For the text-containing cell, return its midpoint in [X, Y] coordinate format. 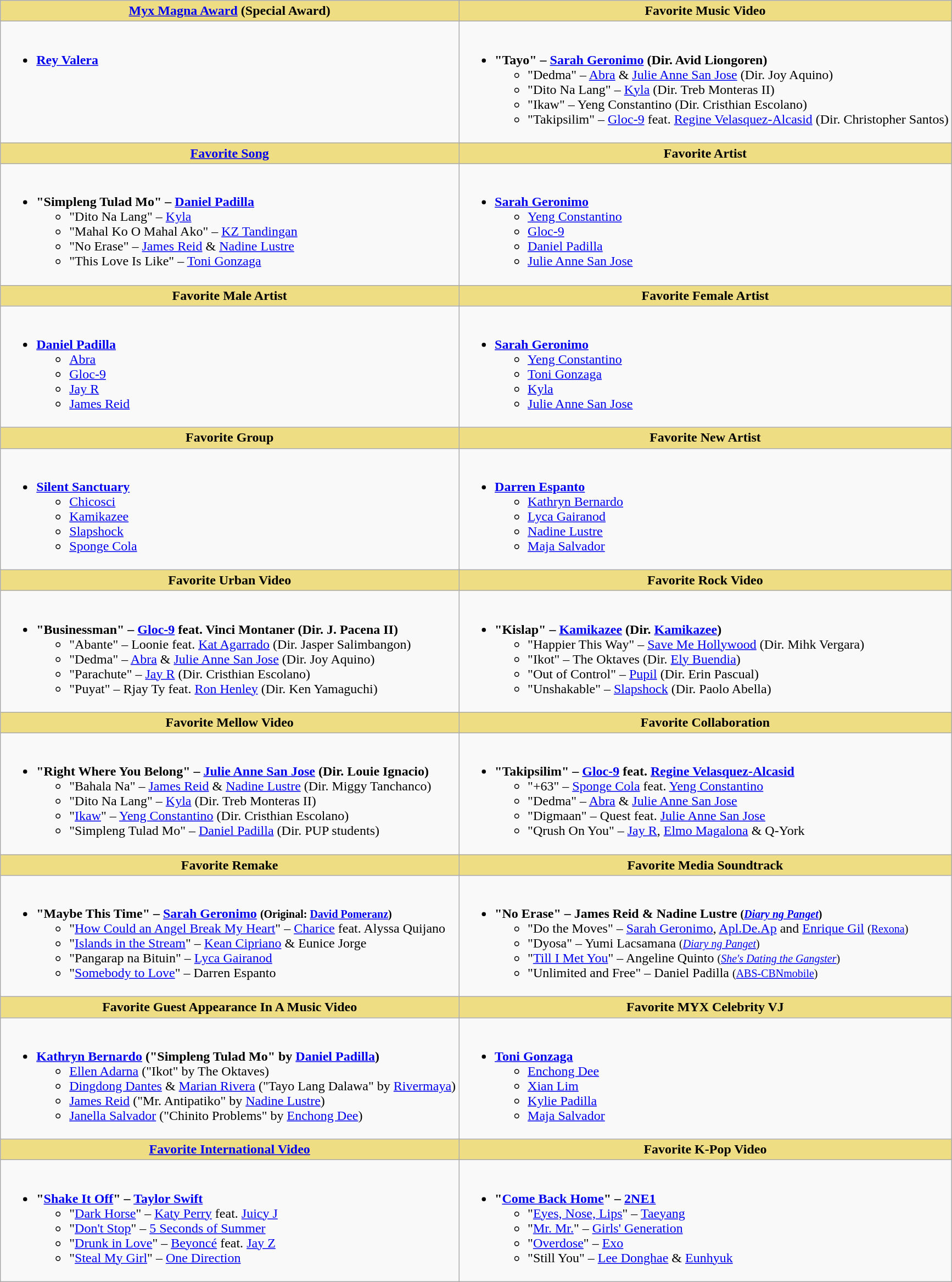
Daniel PadillaAbraGloc-9Jay RJames Reid [229, 367]
Favorite MYX Celebrity VJ [705, 1007]
Myx Magna Award (Special Award) [229, 11]
Favorite International Video [229, 1150]
"Come Back Home" – 2NE1"Eyes, Nose, Lips" – Taeyang"Mr. Mr." – Girls' Generation"Overdose" – Exo"Still You" – Lee Donghae & Eunhyuk [705, 1220]
Favorite Female Artist [705, 296]
Toni GonzagaEnchong DeeXian LimKylie PadillaMaja Salvador [705, 1079]
Favorite Collaboration [705, 722]
Favorite Guest Appearance In A Music Video [229, 1007]
Favorite Remake [229, 865]
Favorite New Artist [705, 438]
Favorite Media Soundtrack [705, 865]
Favorite Group [229, 438]
Silent SanctuaryChicosciKamikazeeSlapshockSponge Cola [229, 509]
Favorite Urban Video [229, 580]
Favorite K-Pop Video [705, 1150]
Favorite Song [229, 153]
Rey Valera [229, 82]
Favorite Rock Video [705, 580]
Favorite Mellow Video [229, 722]
Favorite Artist [705, 153]
Favorite Male Artist [229, 296]
Sarah GeronimoYeng ConstantinoGloc-9Daniel PadillaJulie Anne San Jose [705, 224]
Sarah GeronimoYeng ConstantinoToni GonzagaKylaJulie Anne San Jose [705, 367]
Darren EspantoKathryn BernardoLyca GairanodNadine LustreMaja Salvador [705, 509]
Favorite Music Video [705, 11]
